Determine the (X, Y) coordinate at the center of the cell enclosing the given text.  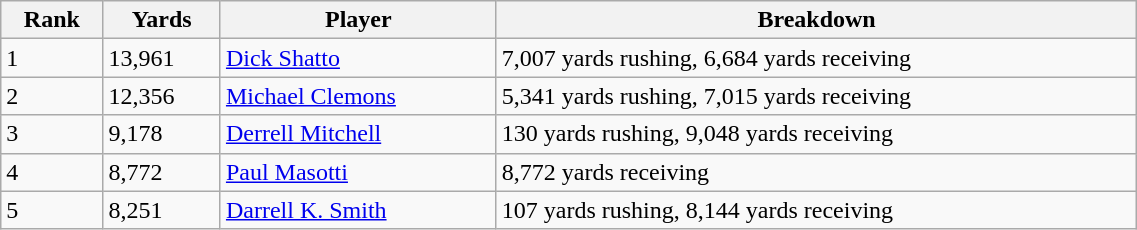
Breakdown (816, 20)
7,007 yards rushing, 6,684 yards receiving (816, 58)
12,356 (162, 96)
1 (52, 58)
9,178 (162, 134)
Rank (52, 20)
2 (52, 96)
Player (358, 20)
8,772 yards receiving (816, 172)
Paul Masotti (358, 172)
107 yards rushing, 8,144 yards receiving (816, 210)
8,251 (162, 210)
130 yards rushing, 9,048 yards receiving (816, 134)
5,341 yards rushing, 7,015 yards receiving (816, 96)
8,772 (162, 172)
13,961 (162, 58)
Michael Clemons (358, 96)
5 (52, 210)
Darrell K. Smith (358, 210)
Dick Shatto (358, 58)
3 (52, 134)
Derrell Mitchell (358, 134)
4 (52, 172)
Yards (162, 20)
